Find where the given text appears and provide that cell's center as (x, y) coordinate. 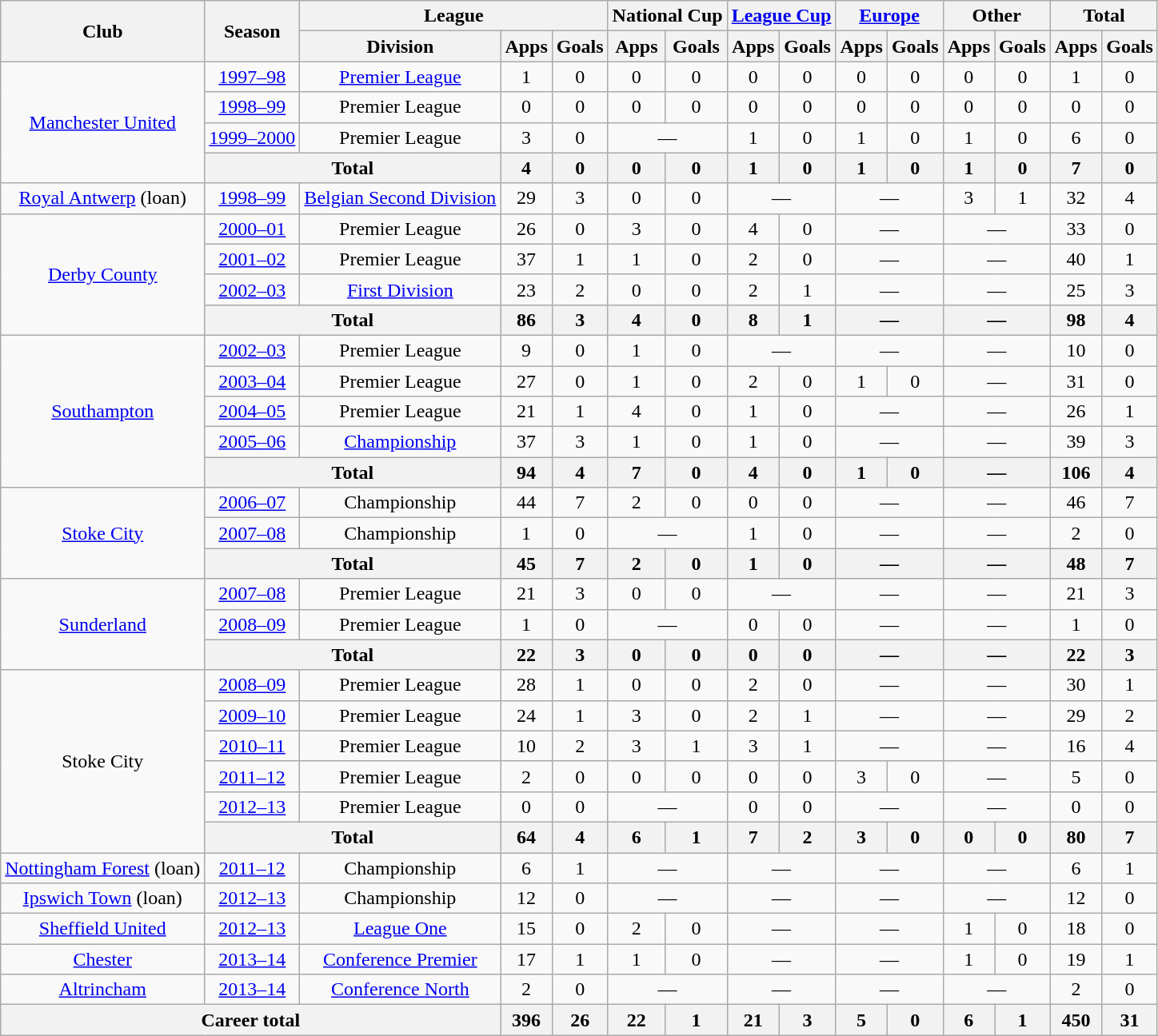
48 (1076, 564)
19 (1076, 959)
33 (1076, 229)
Manchester United (102, 122)
2004–05 (253, 412)
80 (1076, 837)
1997–98 (253, 77)
First Division (400, 289)
Conference Premier (400, 959)
98 (1076, 320)
National Cup (667, 16)
Club (102, 31)
16 (1076, 746)
32 (1076, 198)
Career total (251, 1020)
Chester (102, 959)
League One (400, 929)
2005–06 (253, 442)
Southampton (102, 411)
Division (400, 46)
45 (526, 564)
Derby County (102, 274)
46 (1076, 503)
40 (1076, 259)
Season (253, 31)
2001–02 (253, 259)
28 (526, 685)
25 (1076, 289)
Conference North (400, 990)
Belgian Second Division (400, 198)
Europe (889, 16)
64 (526, 837)
27 (526, 381)
League (454, 16)
Ipswich Town (loan) (102, 899)
1999–2000 (253, 137)
106 (1076, 472)
18 (1076, 929)
23 (526, 289)
30 (1076, 685)
2003–04 (253, 381)
2009–10 (253, 715)
Royal Antwerp (loan) (102, 198)
9 (526, 350)
94 (526, 472)
Nottingham Forest (loan) (102, 867)
2010–11 (253, 746)
8 (753, 320)
450 (1076, 1020)
Altrincham (102, 990)
44 (526, 503)
2000–01 (253, 229)
24 (526, 715)
Sunderland (102, 624)
Sheffield United (102, 929)
League Cup (781, 16)
17 (526, 959)
2006–07 (253, 503)
Other (996, 16)
39 (1076, 442)
396 (526, 1020)
86 (526, 320)
15 (526, 929)
